From the cell containing the given text, extract its center point as [x, y] coordinate. 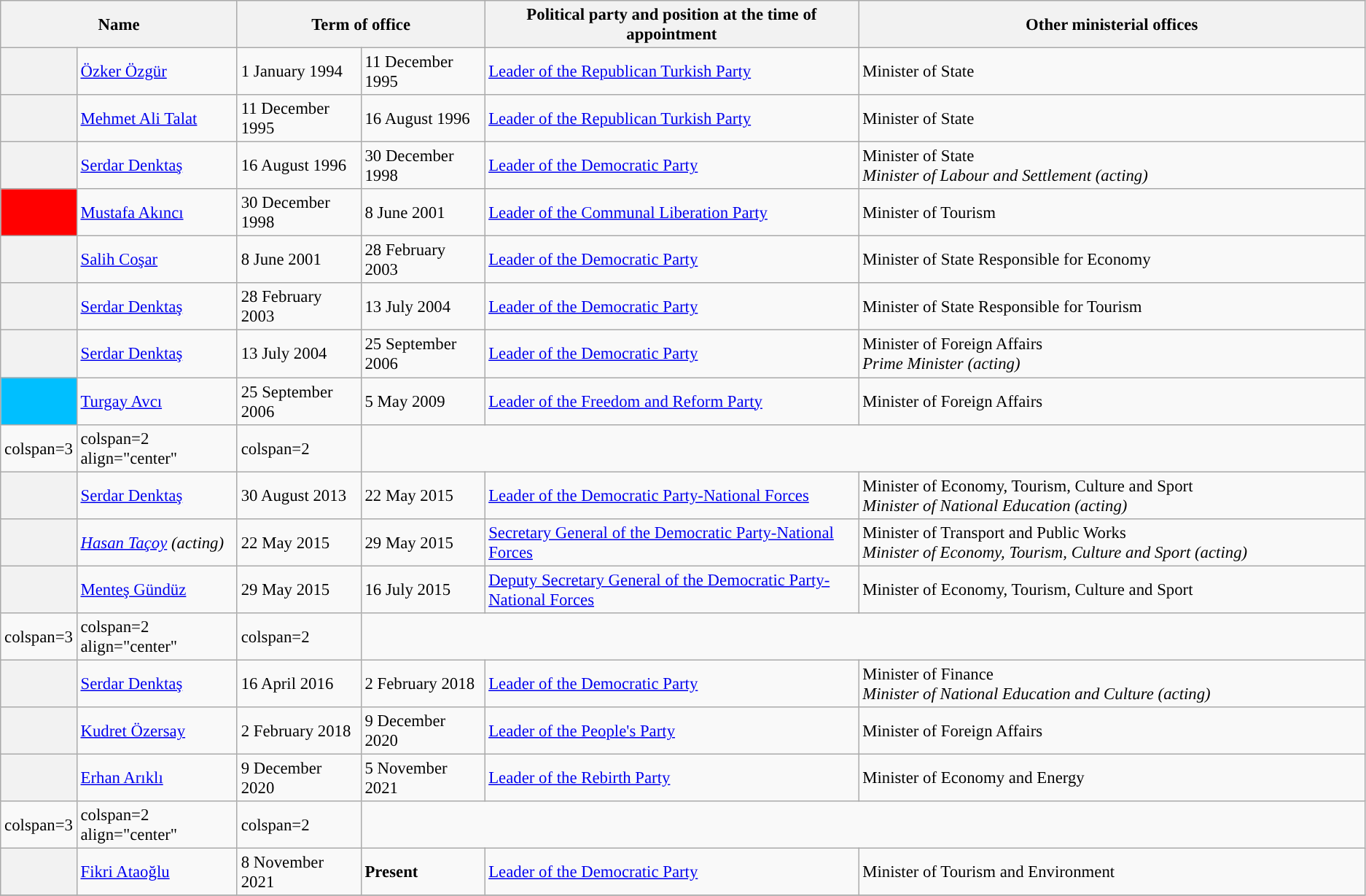
Secretary General of the Democratic Party-National Forces [672, 542]
8 November 2021 [299, 872]
Mehmet Ali Talat [157, 118]
16 April 2016 [299, 684]
Leader of the Rebirth Party [672, 777]
Political party and position at the time of appointment [672, 25]
1 January 1994 [299, 71]
Minister of Tourism and Environment [1112, 872]
Özker Özgür [157, 71]
Erhan Arıklı [157, 777]
Leader of the People's Party [672, 731]
Hasan Taçoy (acting) [157, 542]
Minister of StateMinister of Labour and Settlement (acting) [1112, 166]
Minister of Transport and Public WorksMinister of Economy, Tourism, Culture and Sport (acting) [1112, 542]
Minister of Foreign AffairsPrime Minister (acting) [1112, 354]
Leader of the Freedom and Reform Party [672, 401]
Name [120, 25]
16 July 2015 [423, 589]
Menteş Gündüz [157, 589]
Minister of State Responsible for Economy [1112, 260]
Fikri Ataoğlu [157, 872]
Minister of FinanceMinister of National Education and Culture (acting) [1112, 684]
Term of office [360, 25]
Turgay Avcı [157, 401]
Minister of State Responsible for Tourism [1112, 306]
Kudret Özersay [157, 731]
Present [423, 872]
Minister of Economy, Tourism, Culture and SportMinister of National Education (acting) [1112, 496]
30 August 2013 [299, 496]
Leader of the Communal Liberation Party [672, 213]
Minister of Economy and Energy [1112, 777]
5 May 2009 [423, 401]
Other ministerial offices [1112, 25]
Deputy Secretary General of the Democratic Party-National Forces [672, 589]
Mustafa Akıncı [157, 213]
Minister of Economy, Tourism, Culture and Sport [1112, 589]
Minister of Tourism [1112, 213]
Leader of the Democratic Party-National Forces [672, 496]
Salih Coşar [157, 260]
5 November 2021 [423, 777]
